Return [X, Y] of the center of cell containing provided text 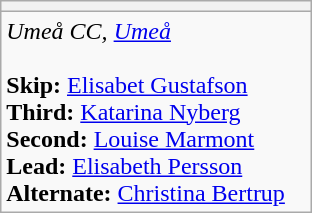
Umeå CC, UmeåSkip: Elisabet Gustafson Third: Katarina Nyberg Second: Louise Marmont Lead: Elisabeth Persson Alternate: Christina Bertrup [156, 112]
